Return the [X, Y] coordinate for the center point of the cell that contains the specified text.  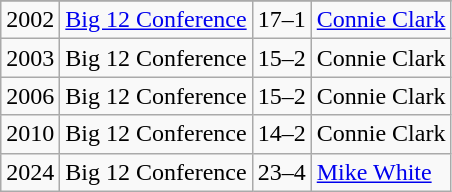
14–2 [282, 134]
Mike White [381, 172]
2006 [30, 96]
17–1 [282, 20]
2024 [30, 172]
2010 [30, 134]
2002 [30, 20]
23–4 [282, 172]
2003 [30, 58]
